Locate the cell with the specified text and output its (x, y) center coordinate. 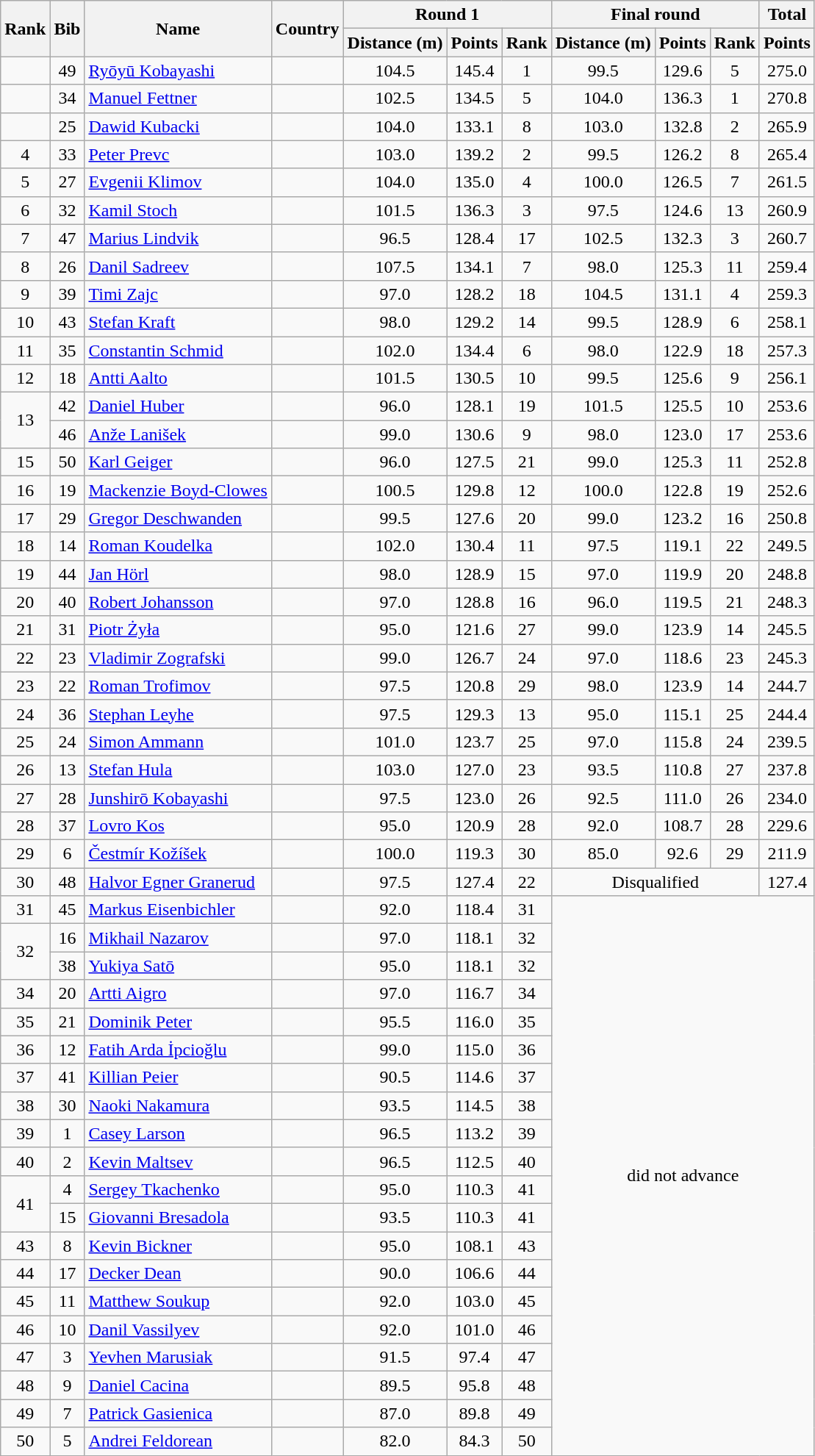
Kamil Stoch (178, 210)
115.0 (475, 1050)
120.8 (475, 686)
248.3 (786, 602)
129.2 (475, 322)
129.8 (475, 490)
Name (178, 29)
Roman Trofimov (178, 686)
127.0 (475, 770)
110.8 (682, 770)
118.4 (475, 910)
249.5 (786, 546)
132.3 (682, 238)
123.2 (682, 518)
123.7 (475, 742)
112.5 (475, 1161)
245.3 (786, 658)
265.4 (786, 154)
Killian Peier (178, 1077)
Jan Hörl (178, 574)
252.6 (786, 490)
128.2 (475, 294)
Danil Vassilyev (178, 1330)
237.8 (786, 770)
Dominik Peter (178, 1022)
252.8 (786, 462)
Simon Ammann (178, 742)
92.5 (603, 797)
121.6 (475, 630)
90.5 (395, 1077)
130.4 (475, 546)
Decker Dean (178, 1274)
127.5 (475, 462)
Čestmír Kožíšek (178, 854)
100.5 (395, 490)
Yukiya Satō (178, 966)
125.5 (682, 406)
90.0 (395, 1274)
Fatih Arda İpcioğlu (178, 1050)
245.5 (786, 630)
Mikhail Nazarov (178, 938)
116.0 (475, 1022)
118.6 (682, 658)
125.6 (682, 379)
259.3 (786, 294)
115.8 (682, 742)
250.8 (786, 518)
Evgenii Klimov (178, 182)
Bib (68, 29)
Karl Geiger (178, 462)
Casey Larson (178, 1133)
211.9 (786, 854)
115.1 (682, 714)
Anže Lanišek (178, 434)
139.2 (475, 154)
130.6 (475, 434)
129.3 (475, 714)
107.5 (395, 266)
Stephan Leyhe (178, 714)
Marius Lindvik (178, 238)
Daniel Cacina (178, 1385)
Junshirō Kobayashi (178, 797)
Robert Johansson (178, 602)
Roman Koudelka (178, 546)
244.4 (786, 714)
Vladimir Zografski (178, 658)
239.5 (786, 742)
120.9 (475, 826)
Lovro Kos (178, 826)
114.5 (475, 1105)
82.0 (395, 1441)
Stefan Hula (178, 770)
134.1 (475, 266)
261.5 (786, 182)
Manuel Fettner (178, 98)
127.6 (475, 518)
Yevhen Marusiak (178, 1358)
128.4 (475, 238)
Mackenzie Boyd-Clowes (178, 490)
Sergey Tkachenko (178, 1189)
Kevin Bickner (178, 1246)
Dawid Kubacki (178, 126)
128.8 (475, 602)
114.6 (475, 1077)
Peter Prevc (178, 154)
134.4 (475, 351)
259.4 (786, 266)
119.5 (682, 602)
33 (68, 154)
87.0 (395, 1413)
126.7 (475, 658)
133.1 (475, 126)
Timi Zajc (178, 294)
Giovanni Bresadola (178, 1217)
145.4 (475, 71)
108.1 (475, 1246)
119.1 (682, 546)
Halvor Egner Granerud (178, 882)
89.8 (475, 1413)
Danil Sadreev (178, 266)
256.1 (786, 379)
Kevin Maltsev (178, 1161)
Country (307, 29)
111.0 (682, 797)
Piotr Żyła (178, 630)
260.7 (786, 238)
Ryōyū Kobayashi (178, 71)
108.7 (682, 826)
270.8 (786, 98)
131.1 (682, 294)
Round 1 (447, 15)
129.6 (682, 71)
122.8 (682, 490)
95.5 (395, 1022)
Andrei Feldorean (178, 1441)
113.2 (475, 1133)
234.0 (786, 797)
248.8 (786, 574)
135.0 (475, 182)
Matthew Soukup (178, 1302)
265.9 (786, 126)
84.3 (475, 1441)
92.6 (682, 854)
244.7 (786, 686)
134.5 (475, 98)
128.1 (475, 406)
116.7 (475, 994)
258.1 (786, 322)
126.2 (682, 154)
130.5 (475, 379)
260.9 (786, 210)
257.3 (786, 351)
124.6 (682, 210)
Total (786, 15)
Patrick Gasienica (178, 1413)
Final round (656, 15)
Disqualified (656, 882)
89.5 (395, 1385)
Markus Eisenbichler (178, 910)
Antti Aalto (178, 379)
106.6 (475, 1274)
91.5 (395, 1358)
did not advance (683, 1176)
Gregor Deschwanden (178, 518)
Artti Aigro (178, 994)
Naoki Nakamura (178, 1105)
122.9 (682, 351)
Stefan Kraft (178, 322)
42 (68, 406)
119.9 (682, 574)
132.8 (682, 126)
Daniel Huber (178, 406)
97.4 (475, 1358)
119.3 (475, 854)
229.6 (786, 826)
95.8 (475, 1385)
275.0 (786, 71)
85.0 (603, 854)
Constantin Schmid (178, 351)
126.5 (682, 182)
